Return (X, Y) of the center of cell containing provided text 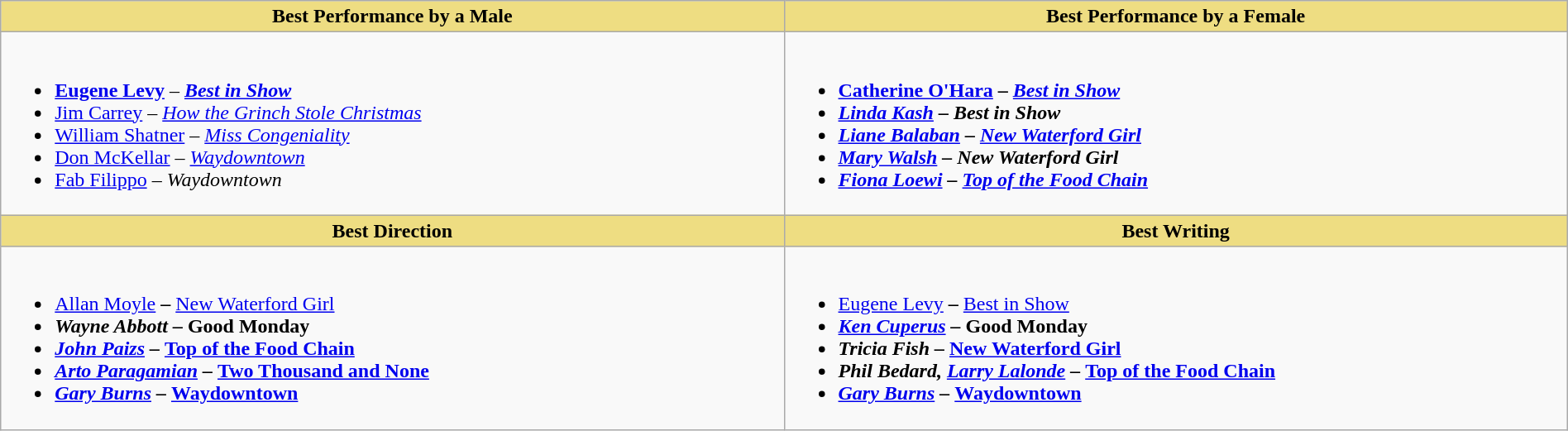
Best Performance by a Male (392, 17)
Best Direction (392, 231)
Best Performance by a Female (1176, 17)
Best Writing (1176, 231)
